Return the [x, y] coordinate for the center point of the cell that contains the specified text.  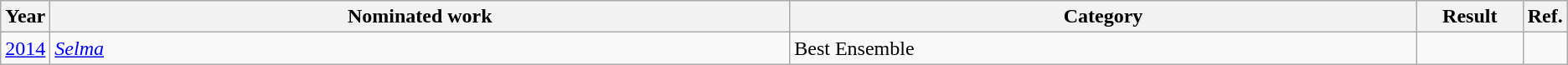
Result [1469, 17]
Ref. [1545, 17]
Year [25, 17]
Category [1104, 17]
2014 [25, 48]
Selma [420, 48]
Best Ensemble [1104, 48]
Nominated work [420, 17]
